From the cell containing the given text, extract its center point as [X, Y] coordinate. 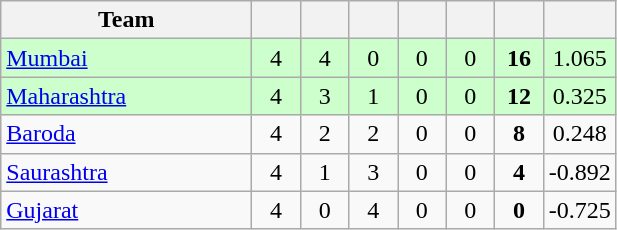
Gujarat [126, 210]
0.248 [580, 134]
16 [520, 58]
1.065 [580, 58]
Baroda [126, 134]
-0.892 [580, 172]
-0.725 [580, 210]
Maharashtra [126, 96]
8 [520, 134]
Team [126, 20]
12 [520, 96]
Mumbai [126, 58]
Saurashtra [126, 172]
0.325 [580, 96]
